Capture the cell that displays the provided text and extract its [X, Y] central coordinate. 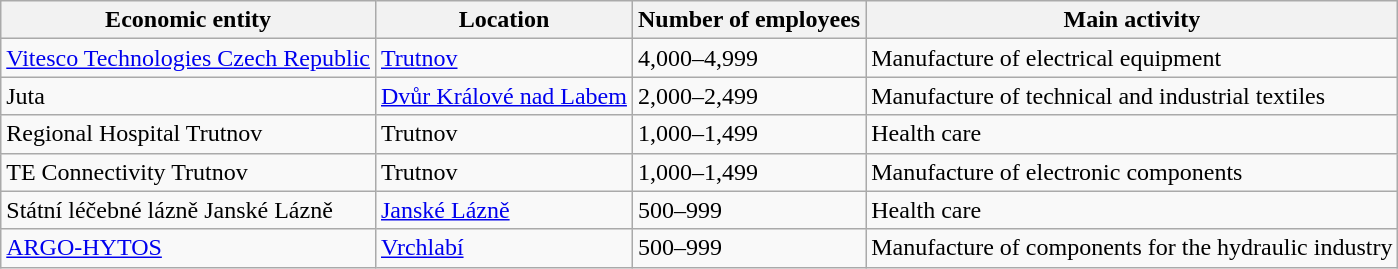
Manufacture of technical and industrial textiles [1132, 96]
Vitesco Technologies Czech Republic [188, 58]
Economic entity [188, 20]
Number of employees [748, 20]
Státní léčebné lázně Janské Lázně [188, 210]
Vrchlabí [504, 248]
Manufacture of electrical equipment [1132, 58]
4,000–4,999 [748, 58]
Juta [188, 96]
Location [504, 20]
2,000–2,499 [748, 96]
ARGO-HYTOS [188, 248]
Manufacture of components for the hydraulic industry [1132, 248]
TE Connectivity Trutnov [188, 172]
Dvůr Králové nad Labem [504, 96]
Janské Lázně [504, 210]
Main activity [1132, 20]
Regional Hospital Trutnov [188, 134]
Manufacture of electronic components [1132, 172]
